Capture the cell that displays the provided text and extract its (X, Y) central coordinate. 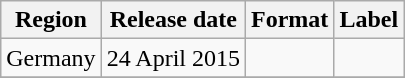
Region (51, 20)
Label (369, 20)
24 April 2015 (173, 58)
Release date (173, 20)
Germany (51, 58)
Format (290, 20)
